Search for the cell housing the specified text and yield its (x, y) center coordinate. 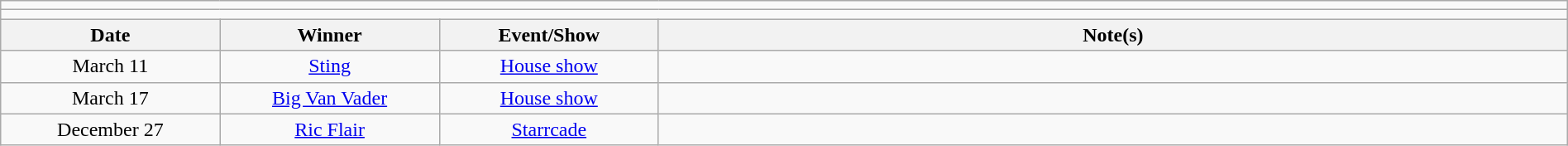
Ric Flair (329, 129)
Big Van Vader (329, 98)
December 27 (111, 129)
Starrcade (549, 129)
Sting (329, 66)
Date (111, 35)
Event/Show (549, 35)
March 11 (111, 66)
March 17 (111, 98)
Note(s) (1113, 35)
Winner (329, 35)
